Return (X, Y) of the center of cell containing provided text 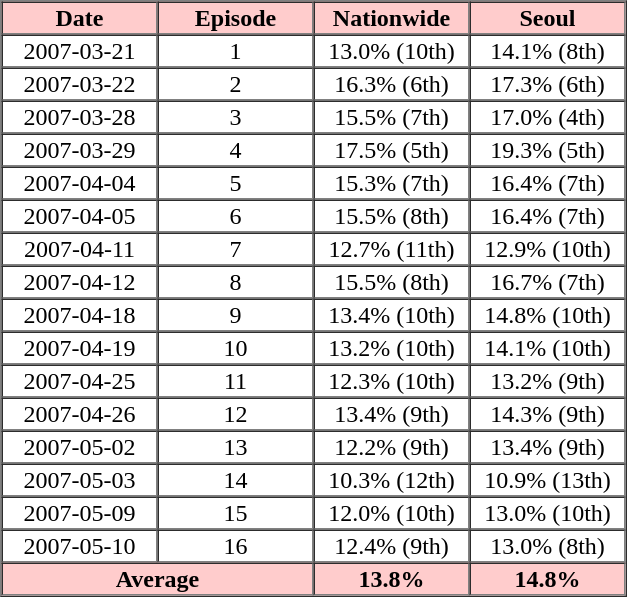
2 (236, 84)
7 (236, 248)
2007-04-18 (80, 314)
5 (236, 182)
6 (236, 216)
13.2% (9th) (548, 380)
16.3% (6th) (392, 84)
13.4% (10th) (392, 314)
16 (236, 546)
12.0% (10th) (392, 512)
2007-05-03 (80, 480)
13.2% (10th) (392, 348)
14.1% (10th) (548, 348)
9 (236, 314)
2007-04-19 (80, 348)
2007-03-21 (80, 50)
2007-04-05 (80, 216)
12.3% (10th) (392, 380)
4 (236, 150)
15.5% (7th) (392, 116)
12.4% (9th) (392, 546)
2007-04-25 (80, 380)
2007-04-12 (80, 282)
14.3% (9th) (548, 414)
Seoul (548, 18)
2007-05-02 (80, 446)
15 (236, 512)
14.8% (548, 578)
17.5% (5th) (392, 150)
3 (236, 116)
13.0% (8th) (548, 546)
14 (236, 480)
2007-03-28 (80, 116)
12.2% (9th) (392, 446)
10.9% (13th) (548, 480)
11 (236, 380)
2007-04-26 (80, 414)
13 (236, 446)
2007-04-11 (80, 248)
12.7% (11th) (392, 248)
2007-04-04 (80, 182)
17.3% (6th) (548, 84)
15.3% (7th) (392, 182)
Episode (236, 18)
2007-05-10 (80, 546)
14.8% (10th) (548, 314)
Date (80, 18)
19.3% (5th) (548, 150)
2007-03-29 (80, 150)
2007-05-09 (80, 512)
13.8% (392, 578)
10.3% (12th) (392, 480)
17.0% (4th) (548, 116)
Average (158, 578)
Nationwide (392, 18)
10 (236, 348)
1 (236, 50)
16.7% (7th) (548, 282)
14.1% (8th) (548, 50)
2007-03-22 (80, 84)
12 (236, 414)
12.9% (10th) (548, 248)
8 (236, 282)
